Search for the cell housing the specified text and yield its [x, y] center coordinate. 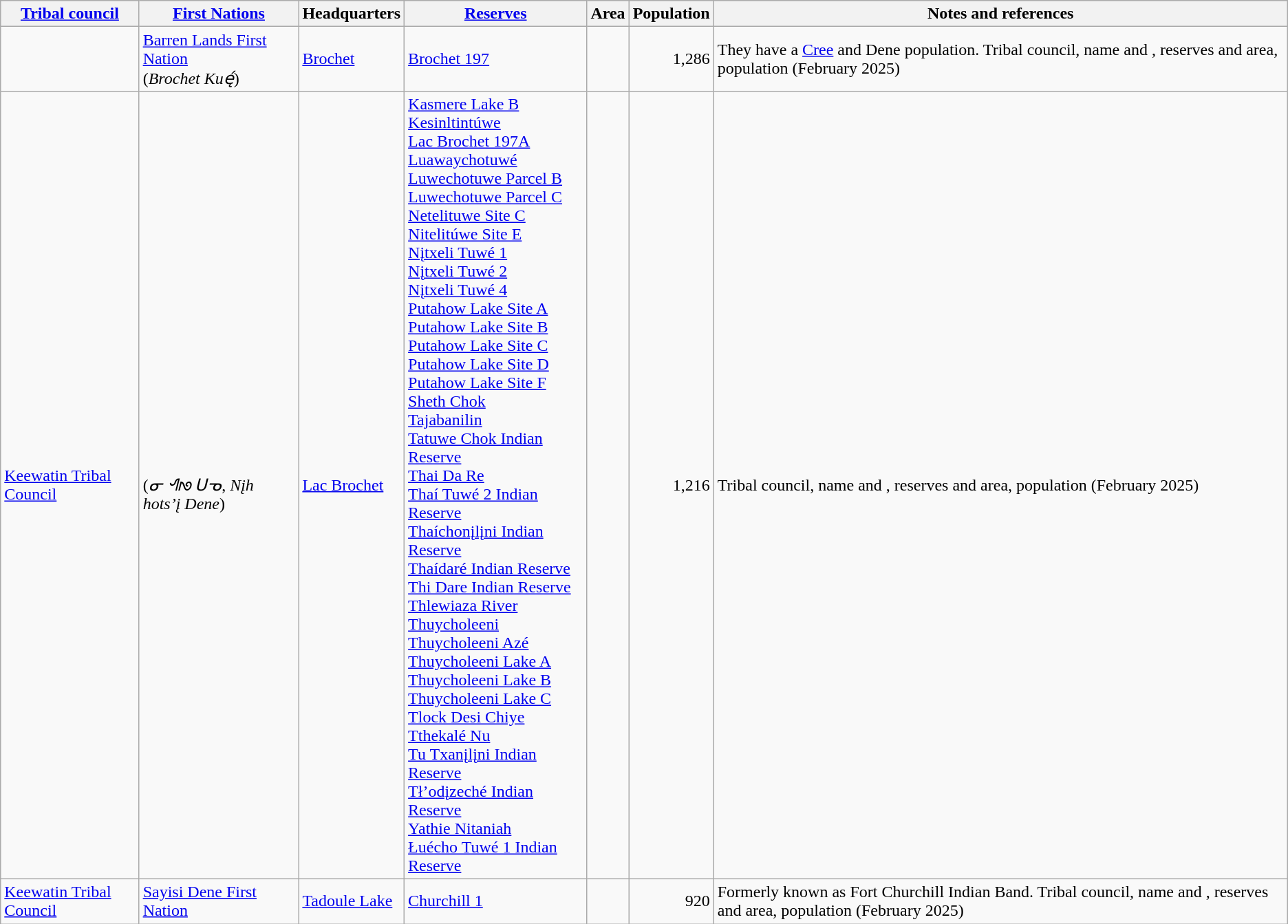
Brochet 197 [495, 59]
Notes and references [1000, 14]
(ᓂ ᗂᘚ ᑌᓀ, Nįh hots’į Dene) [219, 484]
Population [672, 14]
Tadoule Lake [352, 901]
First Nations [219, 14]
Formerly known as Fort Churchill Indian Band. Tribal council, name and , reserves and area, population (February 2025) [1000, 901]
Lac Brochet [352, 484]
1,286 [672, 59]
Reserves [495, 14]
Churchill 1 [495, 901]
Tribal council, name and , reserves and area, population (February 2025) [1000, 484]
Headquarters [352, 14]
They have a Cree and Dene population. Tribal council, name and , reserves and area, population (February 2025) [1000, 59]
1,216 [672, 484]
Tribal council [70, 14]
Barren Lands First Nation(Brochet Kuę́) [219, 59]
Brochet [352, 59]
920 [672, 901]
Sayisi Dene First Nation [219, 901]
Area [608, 14]
